Provide the (X, Y) coordinate of the cell's center where the given text is located.  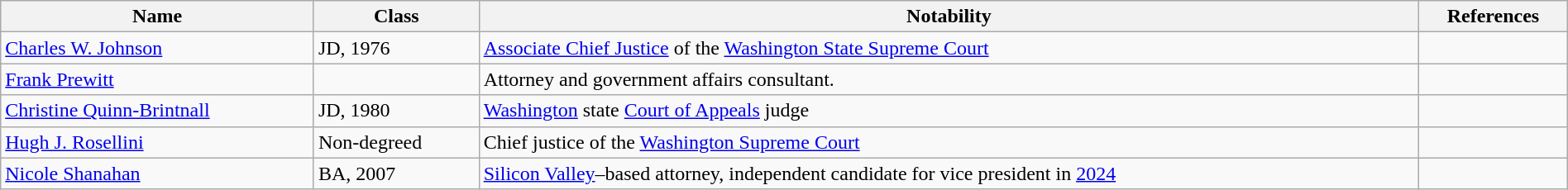
Name (157, 17)
Christine Quinn-Brintnall (157, 111)
Notability (949, 17)
Nicole Shanahan (157, 173)
Class (396, 17)
Hugh J. Rosellini (157, 142)
Frank Prewitt (157, 79)
Chief justice of the Washington Supreme Court (949, 142)
Associate Chief Justice of the Washington State Supreme Court (949, 48)
Washington state Court of Appeals judge (949, 111)
Attorney and government affairs consultant. (949, 79)
Charles W. Johnson (157, 48)
JD, 1980 (396, 111)
References (1494, 17)
Non-degreed (396, 142)
Silicon Valley–based attorney, independent candidate for vice president in 2024 (949, 173)
BA, 2007 (396, 173)
JD, 1976 (396, 48)
